Provide the (x, y) coordinate of the cell's center where the given text is located.  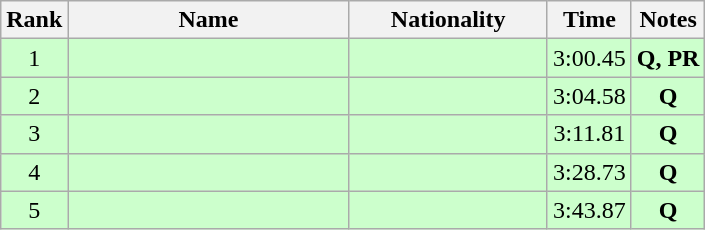
3:43.87 (589, 210)
4 (34, 172)
Notes (668, 20)
5 (34, 210)
1 (34, 58)
3:11.81 (589, 134)
Name (208, 20)
Nationality (448, 20)
Rank (34, 20)
Time (589, 20)
3:28.73 (589, 172)
3:04.58 (589, 96)
3 (34, 134)
2 (34, 96)
3:00.45 (589, 58)
Q, PR (668, 58)
